For the text-containing cell, return its midpoint in [x, y] coordinate format. 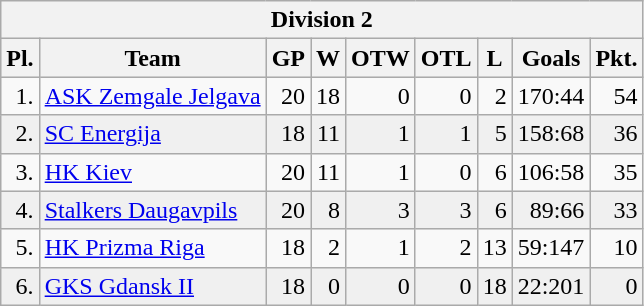
Division 2 [322, 20]
54 [616, 96]
36 [616, 134]
Team [152, 58]
Goals [551, 58]
HK Prizma Riga [152, 248]
6. [20, 286]
SC Energija [152, 134]
Pkt. [616, 58]
158:68 [551, 134]
L [494, 58]
170:44 [551, 96]
Stalkers Daugavpils [152, 210]
106:58 [551, 172]
2. [20, 134]
1. [20, 96]
89:66 [551, 210]
W [328, 58]
33 [616, 210]
59:147 [551, 248]
OTL [446, 58]
4. [20, 210]
GKS Gdansk II [152, 286]
8 [328, 210]
5. [20, 248]
HK Kiev [152, 172]
GP [288, 58]
3. [20, 172]
ASK Zemgale Jelgava [152, 96]
13 [494, 248]
10 [616, 248]
5 [494, 134]
OTW [381, 58]
22:201 [551, 286]
Pl. [20, 58]
35 [616, 172]
